Extract the [X, Y] coordinate from the center of the cell holding the provided text.  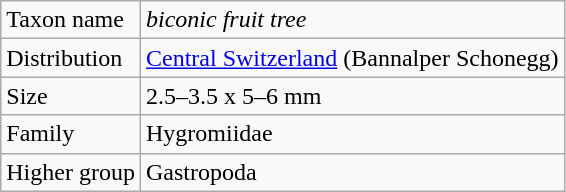
biconic fruit tree [352, 20]
Family [71, 134]
Central Switzerland (Bannalper Schonegg) [352, 58]
Higher group [71, 172]
Hygromiidae [352, 134]
Size [71, 96]
2.5–3.5 x 5–6 mm [352, 96]
Gastropoda [352, 172]
Distribution [71, 58]
Taxon name [71, 20]
